Determine the [x, y] coordinate at the center of the cell enclosing the given text.  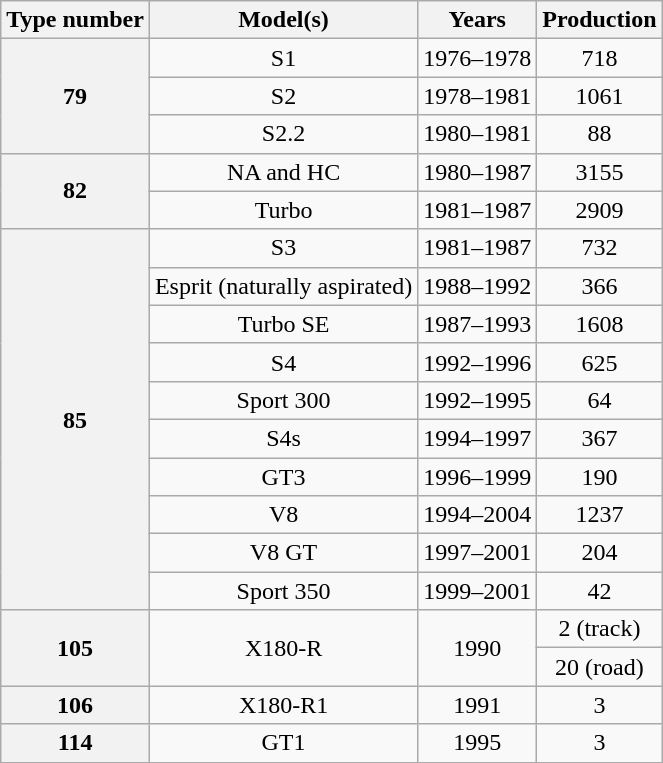
190 [600, 477]
S3 [283, 248]
Type number [76, 20]
S4s [283, 438]
366 [600, 286]
82 [76, 191]
367 [600, 438]
88 [600, 134]
1980–1981 [478, 134]
Production [600, 20]
Years [478, 20]
S2 [283, 96]
S4 [283, 362]
1987–1993 [478, 324]
V8 [283, 515]
V8 GT [283, 553]
3155 [600, 172]
625 [600, 362]
1061 [600, 96]
Sport 350 [283, 591]
42 [600, 591]
X180-R1 [283, 705]
X180-R [283, 648]
NA and HC [283, 172]
1237 [600, 515]
1991 [478, 705]
105 [76, 648]
1996–1999 [478, 477]
Turbo [283, 210]
Esprit (naturally aspirated) [283, 286]
1988–1992 [478, 286]
204 [600, 553]
1980–1987 [478, 172]
GT3 [283, 477]
64 [600, 400]
1995 [478, 743]
1608 [600, 324]
1997–2001 [478, 553]
85 [76, 420]
2909 [600, 210]
2 (track) [600, 629]
GT1 [283, 743]
1990 [478, 648]
Sport 300 [283, 400]
1994–1997 [478, 438]
S1 [283, 58]
1976–1978 [478, 58]
20 (road) [600, 667]
732 [600, 248]
Turbo SE [283, 324]
718 [600, 58]
1992–1995 [478, 400]
1994–2004 [478, 515]
1992–1996 [478, 362]
1978–1981 [478, 96]
1999–2001 [478, 591]
S2.2 [283, 134]
Model(s) [283, 20]
114 [76, 743]
106 [76, 705]
79 [76, 96]
